Return the [x, y] coordinate for the center point of the cell that contains the specified text.  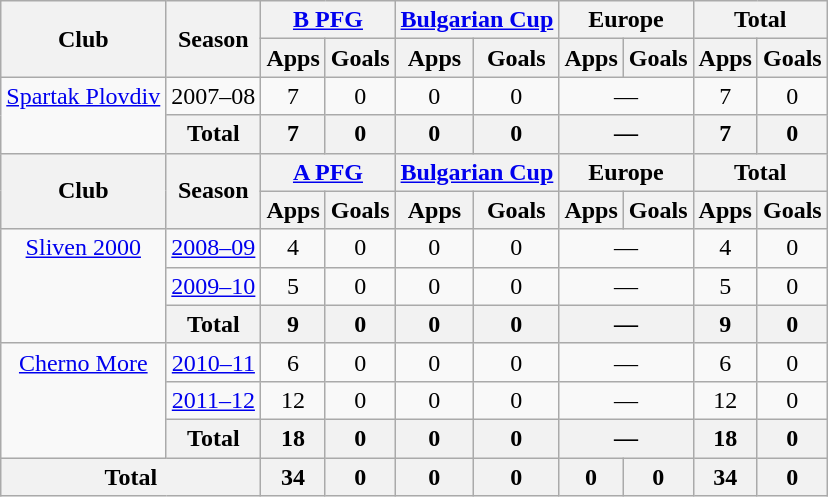
2008–09 [214, 248]
Sliven 2000 [84, 286]
A PFG [328, 172]
Spartak Plovdiv [84, 115]
2007–08 [214, 96]
2011–12 [214, 400]
B PFG [328, 20]
2009–10 [214, 286]
Cherno More [84, 400]
2010–11 [214, 362]
